Return the (x, y) coordinate for the center point of the cell that contains the specified text.  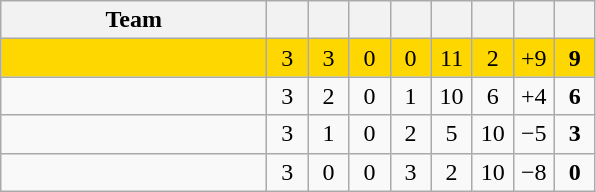
Team (134, 20)
5 (452, 134)
−5 (534, 134)
11 (452, 58)
+4 (534, 96)
+9 (534, 58)
9 (574, 58)
−8 (534, 172)
